Locate the cell with the specified text and output its (x, y) center coordinate. 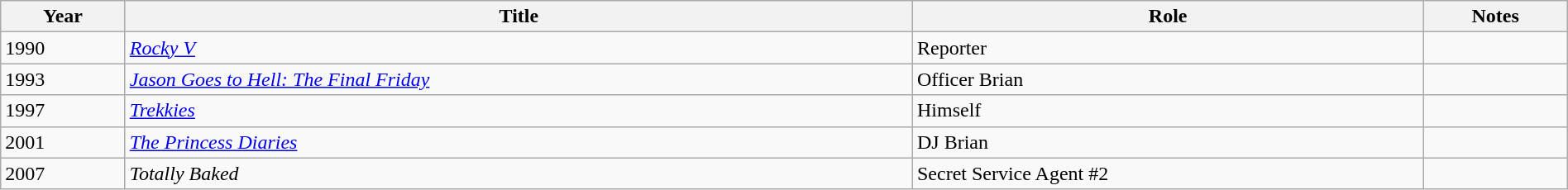
Trekkies (519, 111)
Secret Service Agent #2 (1168, 173)
Officer Brian (1168, 79)
Year (63, 17)
Title (519, 17)
1990 (63, 48)
1997 (63, 111)
2007 (63, 173)
DJ Brian (1168, 142)
Totally Baked (519, 173)
Rocky V (519, 48)
Jason Goes to Hell: The Final Friday (519, 79)
1993 (63, 79)
Himself (1168, 111)
2001 (63, 142)
Role (1168, 17)
Notes (1495, 17)
Reporter (1168, 48)
The Princess Diaries (519, 142)
